Locate the cell with the specified text and output its [x, y] center coordinate. 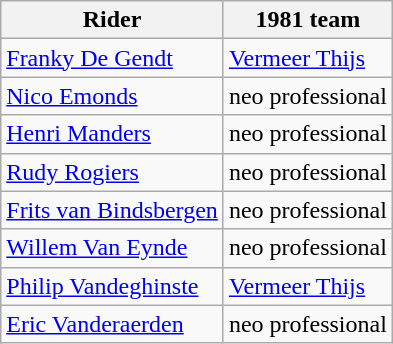
Philip Vandeghinste [112, 286]
Eric Vanderaerden [112, 324]
Frits van Bindsbergen [112, 210]
Nico Emonds [112, 96]
Henri Manders [112, 134]
Rudy Rogiers [112, 172]
Rider [112, 20]
Willem Van Eynde [112, 248]
1981 team [308, 20]
Franky De Gendt [112, 58]
